Output the [X, Y] coordinate of the center of the cell containing the given text.  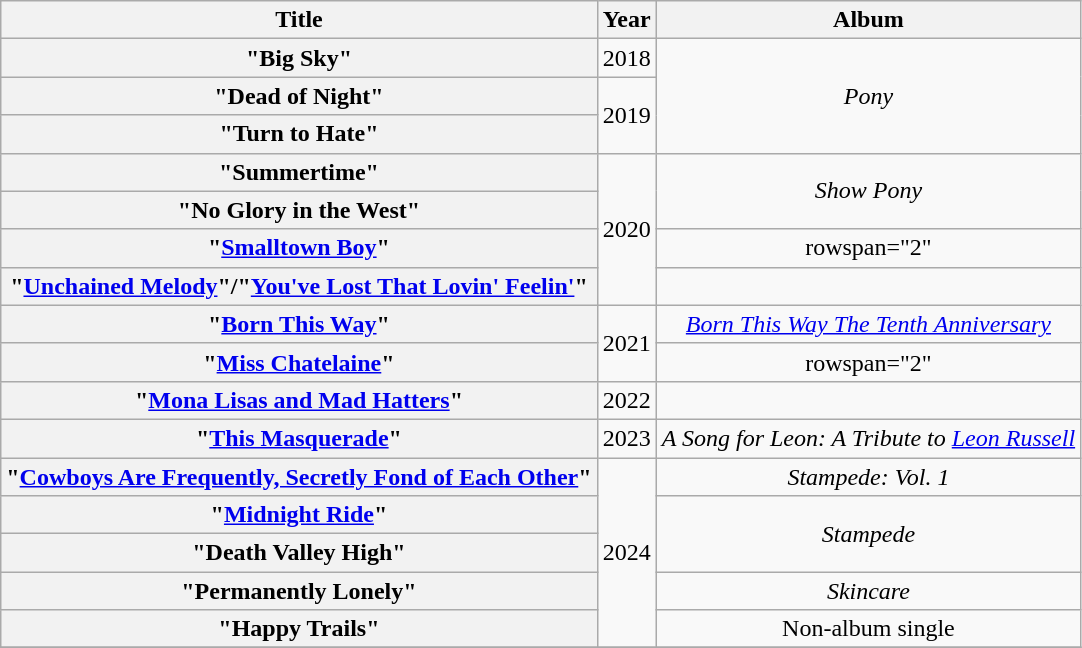
Skincare [868, 591]
"Death Valley High" [299, 553]
Stampede: Vol. 1 [868, 477]
Stampede [868, 534]
Year [626, 20]
2020 [626, 229]
"Permanently Lonely" [299, 591]
Pony [868, 96]
2019 [626, 115]
Album [868, 20]
"Unchained Melody"/"You've Lost That Lovin' Feelin'" [299, 286]
"Turn to Hate" [299, 134]
"Big Sky" [299, 58]
2023 [626, 438]
"Mona Lisas and Mad Hatters" [299, 400]
2024 [626, 553]
"Dead of Night" [299, 96]
"Born This Way" [299, 324]
"Summertime" [299, 172]
"No Glory in the West" [299, 210]
2018 [626, 58]
"Cowboys Are Frequently, Secretly Fond of Each Other" [299, 477]
"This Masquerade" [299, 438]
2021 [626, 343]
"Miss Chatelaine" [299, 362]
"Midnight Ride" [299, 515]
Non-album single [868, 629]
Born This Way The Tenth Anniversary [868, 324]
A Song for Leon: A Tribute to Leon Russell [868, 438]
Title [299, 20]
"Smalltown Boy" [299, 248]
2022 [626, 400]
Show Pony [868, 191]
"Happy Trails" [299, 629]
